Pinpoint the cell where the given text exists, returning its (X, Y) midpoint coordinate. 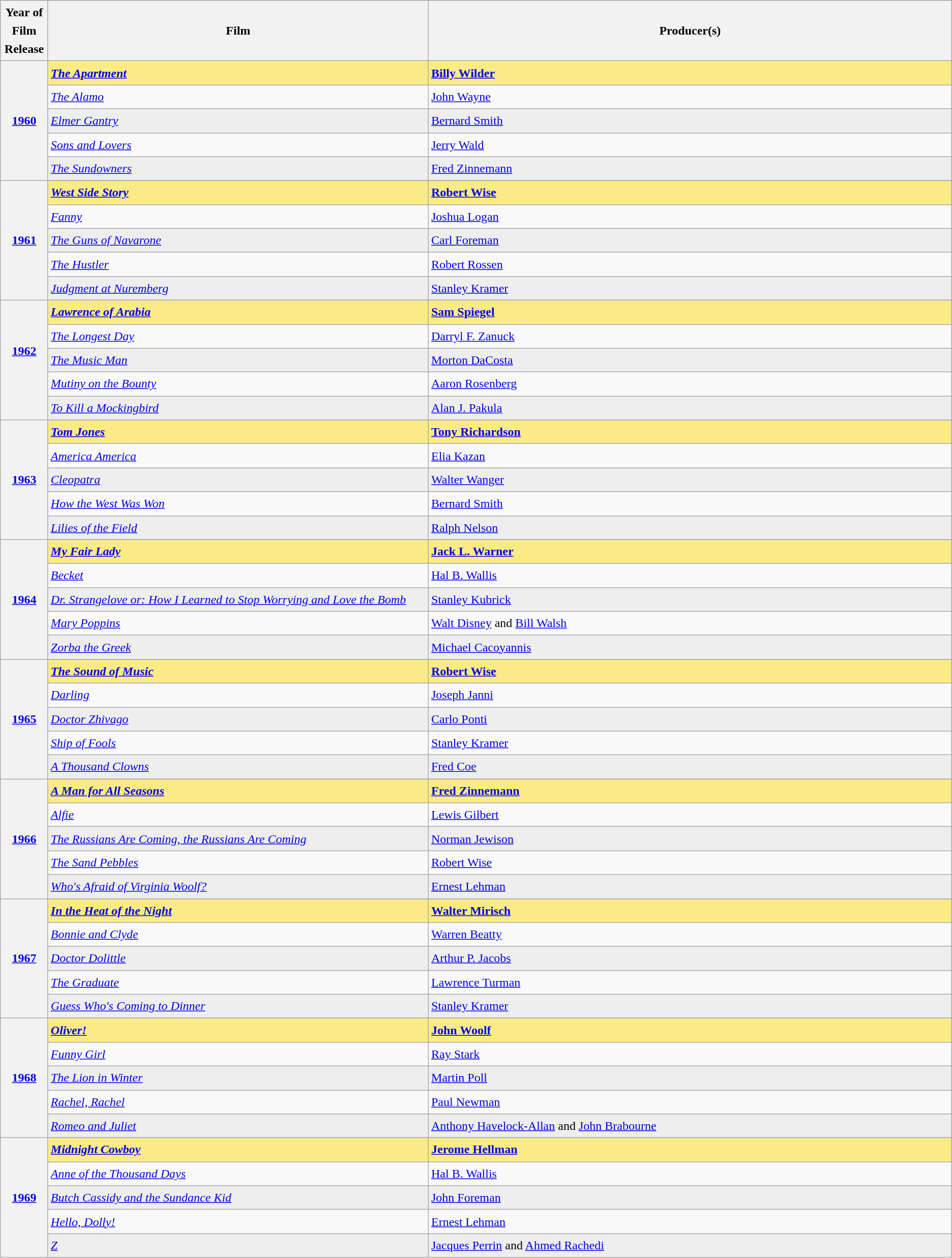
1964 (24, 599)
Michael Cacoyannis (690, 647)
Producer(s) (690, 31)
Romeo and Juliet (238, 1126)
Elia Kazan (690, 456)
Oliver! (238, 1030)
My Fair Lady (238, 551)
The Hustler (238, 264)
Rachel, Rachel (238, 1102)
Jacques Perrin and Ahmed Rachedi (690, 1246)
Norman Jewison (690, 839)
The Sundowners (238, 169)
Alfie (238, 815)
Jerome Hellman (690, 1150)
Elmer Gantry (238, 121)
Ralph Nelson (690, 528)
Paul Newman (690, 1102)
Sam Spiegel (690, 312)
Walter Mirisch (690, 910)
A Man for All Seasons (238, 791)
Bonnie and Clyde (238, 935)
The Music Man (238, 360)
Lawrence Turman (690, 982)
Morton DaCosta (690, 360)
Joseph Janni (690, 695)
Lilies of the Field (238, 528)
Mutiny on the Bounty (238, 384)
Mary Poppins (238, 623)
Darryl F. Zanuck (690, 337)
In the Heat of the Night (238, 910)
Lewis Gilbert (690, 815)
Carlo Ponti (690, 719)
How the West Was Won (238, 503)
The Alamo (238, 97)
Robert Rossen (690, 264)
Who's Afraid of Virginia Woolf? (238, 887)
1960 (24, 121)
Alan J. Pakula (690, 408)
Cleopatra (238, 480)
Tony Richardson (690, 432)
Hello, Dolly! (238, 1221)
Walter Wanger (690, 480)
1965 (24, 719)
To Kill a Mockingbird (238, 408)
Billy Wilder (690, 73)
Fred Coe (690, 767)
Aaron Rosenberg (690, 384)
Sons and Lovers (238, 144)
The Apartment (238, 73)
Warren Beatty (690, 935)
Arthur P. Jacobs (690, 958)
The Sound of Music (238, 671)
Walt Disney and Bill Walsh (690, 623)
John Woolf (690, 1030)
1961 (24, 240)
Joshua Logan (690, 217)
1969 (24, 1198)
Anthony Havelock-Allan and John Brabourne (690, 1126)
John Foreman (690, 1198)
Judgment at Nuremberg (238, 288)
Stanley Kubrick (690, 599)
Zorba the Greek (238, 647)
1963 (24, 480)
The Guns of Navarone (238, 240)
Tom Jones (238, 432)
Midnight Cowboy (238, 1150)
Lawrence of Arabia (238, 312)
The Lion in Winter (238, 1078)
Ray Stark (690, 1054)
Carl Foreman (690, 240)
Darling (238, 695)
Butch Cassidy and the Sundance Kid (238, 1198)
West Side Story (238, 192)
Becket (238, 576)
The Russians Are Coming, the Russians Are Coming (238, 839)
Doctor Dolittle (238, 958)
Guess Who's Coming to Dinner (238, 1006)
Ship of Fools (238, 743)
A Thousand Clowns (238, 767)
1966 (24, 839)
Dr. Strangelove or: How I Learned to Stop Worrying and Love the Bomb (238, 599)
Funny Girl (238, 1054)
Doctor Zhivago (238, 719)
Z (238, 1246)
1967 (24, 958)
Anne of the Thousand Days (238, 1174)
The Graduate (238, 982)
Jack L. Warner (690, 551)
1968 (24, 1078)
John Wayne (690, 97)
The Longest Day (238, 337)
Jerry Wald (690, 144)
The Sand Pebbles (238, 862)
Year of Film Release (24, 31)
1962 (24, 360)
Film (238, 31)
Fanny (238, 217)
America America (238, 456)
Martin Poll (690, 1078)
